Locate the cell with the specified text and output its [x, y] center coordinate. 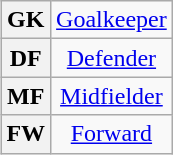
FW [26, 134]
Forward [112, 134]
Defender [112, 58]
Goalkeeper [112, 20]
GK [26, 20]
DF [26, 58]
Midfielder [112, 96]
MF [26, 96]
